Capture the cell that displays the provided text and extract its [X, Y] central coordinate. 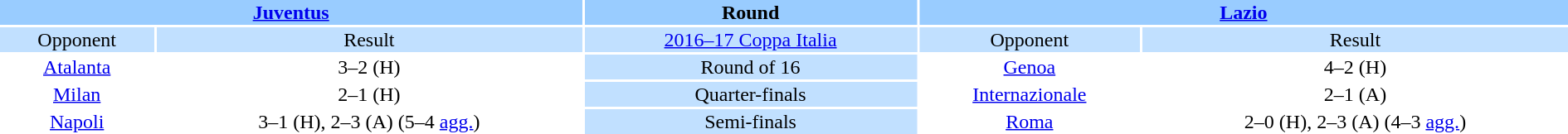
3–2 (H) [368, 67]
2–1 (H) [368, 94]
Round of 16 [750, 67]
3–1 (H), 2–3 (A) (5–4 agg.) [368, 122]
Atalanta [76, 67]
2–1 (A) [1356, 94]
2016–17 Coppa Italia [750, 40]
4–2 (H) [1356, 67]
2–0 (H), 2–3 (A) (4–3 agg.) [1356, 122]
Semi-finals [750, 122]
Lazio [1244, 12]
Roma [1030, 122]
Internazionale [1030, 94]
Juventus [290, 12]
Round [750, 12]
Genoa [1030, 67]
Napoli [76, 122]
Milan [76, 94]
Quarter-finals [750, 94]
